Detect which cell encompasses the target text, then output its [X, Y] center coordinate. 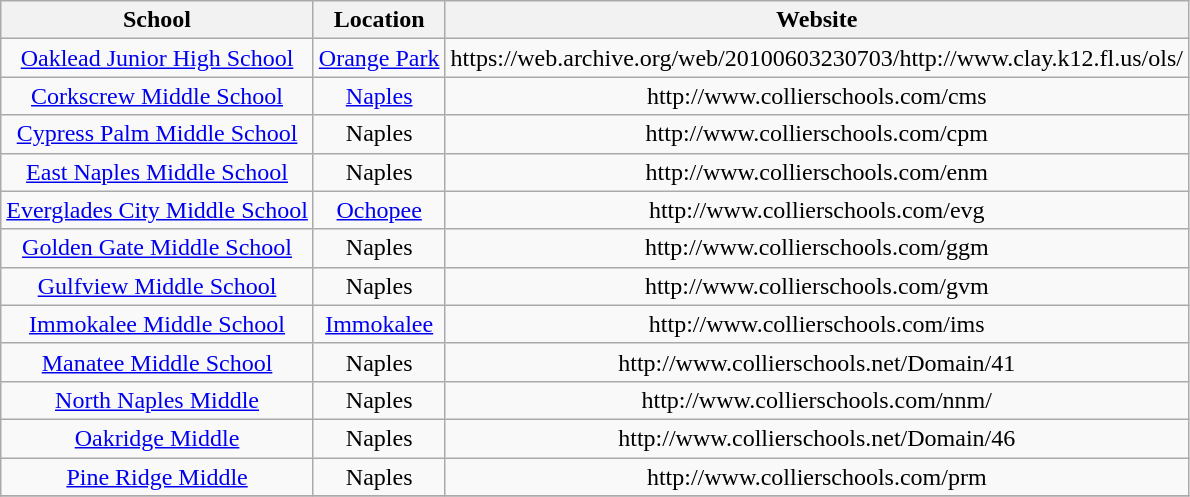
East Naples Middle School [158, 172]
Immokalee [379, 324]
http://www.collierschools.net/Domain/41 [816, 362]
http://www.collierschools.net/Domain/46 [816, 438]
http://www.collierschools.com/cms [816, 96]
Everglades City Middle School [158, 210]
http://www.collierschools.com/nnm/ [816, 400]
http://www.collierschools.com/ggm [816, 248]
Website [816, 20]
http://www.collierschools.com/enm [816, 172]
https://web.archive.org/web/20100603230703/http://www.clay.k12.fl.us/ols/ [816, 58]
Pine Ridge Middle [158, 477]
Ochopee [379, 210]
Corkscrew Middle School [158, 96]
Immokalee Middle School [158, 324]
http://www.collierschools.com/cpm [816, 134]
Orange Park [379, 58]
Cypress Palm Middle School [158, 134]
Oaklead Junior High School [158, 58]
Gulfview Middle School [158, 286]
http://www.collierschools.com/gvm [816, 286]
Location [379, 20]
Oakridge Middle [158, 438]
http://www.collierschools.com/ims [816, 324]
Manatee Middle School [158, 362]
http://www.collierschools.com/prm [816, 477]
North Naples Middle [158, 400]
Golden Gate Middle School [158, 248]
School [158, 20]
http://www.collierschools.com/evg [816, 210]
